From the cell containing the given text, extract its center point as (X, Y) coordinate. 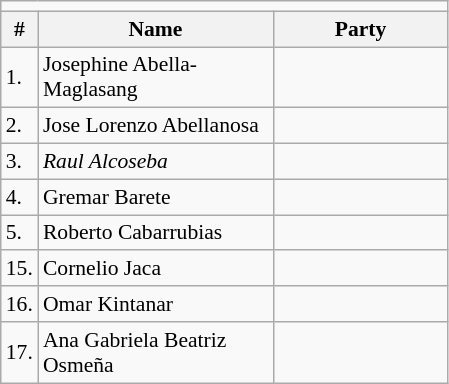
2. (20, 126)
1. (20, 78)
15. (20, 269)
5. (20, 233)
3. (20, 162)
Gremar Barete (156, 197)
16. (20, 304)
# (20, 29)
Jose Lorenzo Abellanosa (156, 126)
4. (20, 197)
Josephine Abella-Maglasang (156, 78)
Name (156, 29)
Cornelio Jaca (156, 269)
Raul Alcoseba (156, 162)
Omar Kintanar (156, 304)
Ana Gabriela Beatriz Osmeña (156, 352)
Party (360, 29)
Roberto Cabarrubias (156, 233)
17. (20, 352)
